Identify which cell holds the provided text, then report its (X, Y) central coordinate. 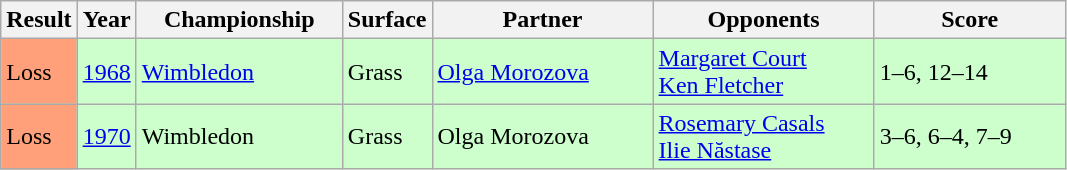
Partner (542, 20)
Surface (387, 20)
Result (39, 20)
Score (970, 20)
1968 (106, 72)
3–6, 6–4, 7–9 (970, 136)
1970 (106, 136)
Championship (239, 20)
Opponents (764, 20)
1–6, 12–14 (970, 72)
Rosemary Casals Ilie Năstase (764, 136)
Margaret Court Ken Fletcher (764, 72)
Year (106, 20)
